Return the [X, Y] coordinate for the center point of the cell that contains the specified text.  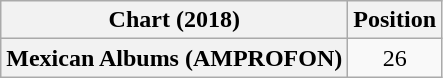
Mexican Albums (AMPROFON) [174, 58]
26 [395, 58]
Position [395, 20]
Chart (2018) [174, 20]
